Capture the cell that displays the provided text and extract its (x, y) central coordinate. 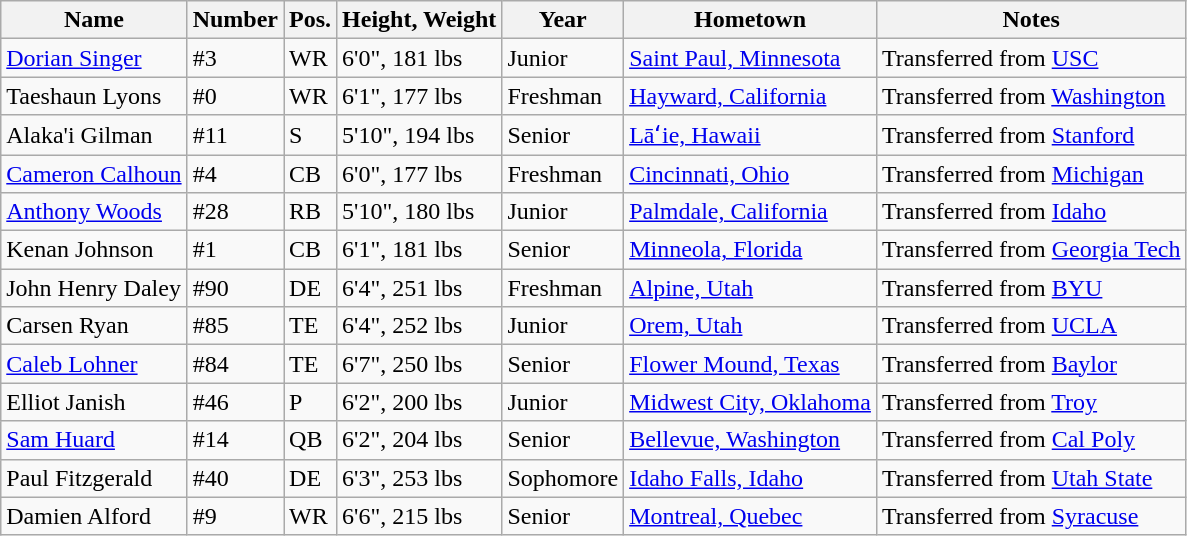
Kenan Johnson (94, 250)
P (310, 402)
Number (235, 20)
6'2", 204 lbs (420, 440)
Carsen Ryan (94, 326)
Transferred from USC (1031, 58)
Elliot Janish (94, 402)
Transferred from Utah State (1031, 478)
Transferred from Troy (1031, 402)
Saint Paul, Minnesota (750, 58)
Hayward, California (750, 96)
Sam Huard (94, 440)
Minneola, Florida (750, 250)
Alpine, Utah (750, 288)
#90 (235, 288)
6'4", 251 lbs (420, 288)
RB (310, 212)
5'10", 180 lbs (420, 212)
Transferred from Cal Poly (1031, 440)
6'2", 200 lbs (420, 402)
6'0", 181 lbs (420, 58)
Idaho Falls, Idaho (750, 478)
Transferred from Baylor (1031, 364)
Cincinnati, Ohio (750, 173)
Transferred from Washington (1031, 96)
#85 (235, 326)
Transferred from UCLA (1031, 326)
Sophomore (563, 478)
6'1", 177 lbs (420, 96)
Name (94, 20)
S (310, 135)
#0 (235, 96)
6'1", 181 lbs (420, 250)
Paul Fitzgerald (94, 478)
Transferred from Georgia Tech (1031, 250)
Anthony Woods (94, 212)
6'4", 252 lbs (420, 326)
Year (563, 20)
#28 (235, 212)
Transferred from Syracuse (1031, 516)
Hometown (750, 20)
Notes (1031, 20)
6'3", 253 lbs (420, 478)
#84 (235, 364)
Taeshaun Lyons (94, 96)
Midwest City, Oklahoma (750, 402)
Transferred from Michigan (1031, 173)
QB (310, 440)
Bellevue, Washington (750, 440)
Lāʻie, Hawaii (750, 135)
6'0", 177 lbs (420, 173)
6'6", 215 lbs (420, 516)
Flower Mound, Texas (750, 364)
6'7", 250 lbs (420, 364)
Caleb Lohner (94, 364)
#1 (235, 250)
Montreal, Quebec (750, 516)
#40 (235, 478)
#46 (235, 402)
Transferred from Idaho (1031, 212)
Pos. (310, 20)
#4 (235, 173)
#9 (235, 516)
John Henry Daley (94, 288)
Height, Weight (420, 20)
Alaka'i Gilman (94, 135)
#11 (235, 135)
#3 (235, 58)
Cameron Calhoun (94, 173)
#14 (235, 440)
5'10", 194 lbs (420, 135)
Palmdale, California (750, 212)
Damien Alford (94, 516)
Transferred from BYU (1031, 288)
Dorian Singer (94, 58)
Orem, Utah (750, 326)
Transferred from Stanford (1031, 135)
